Search for the cell housing the specified text and yield its [x, y] center coordinate. 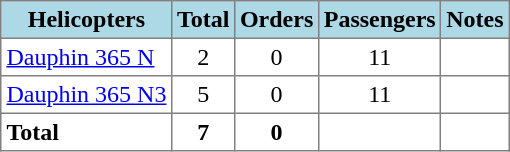
7 [204, 132]
Dauphin 365 N [86, 57]
Notes [475, 20]
Dauphin 365 N3 [86, 95]
5 [204, 95]
Helicopters [86, 20]
Orders [277, 20]
Passengers [379, 20]
2 [204, 57]
